Capture the cell that displays the provided text and extract its [x, y] central coordinate. 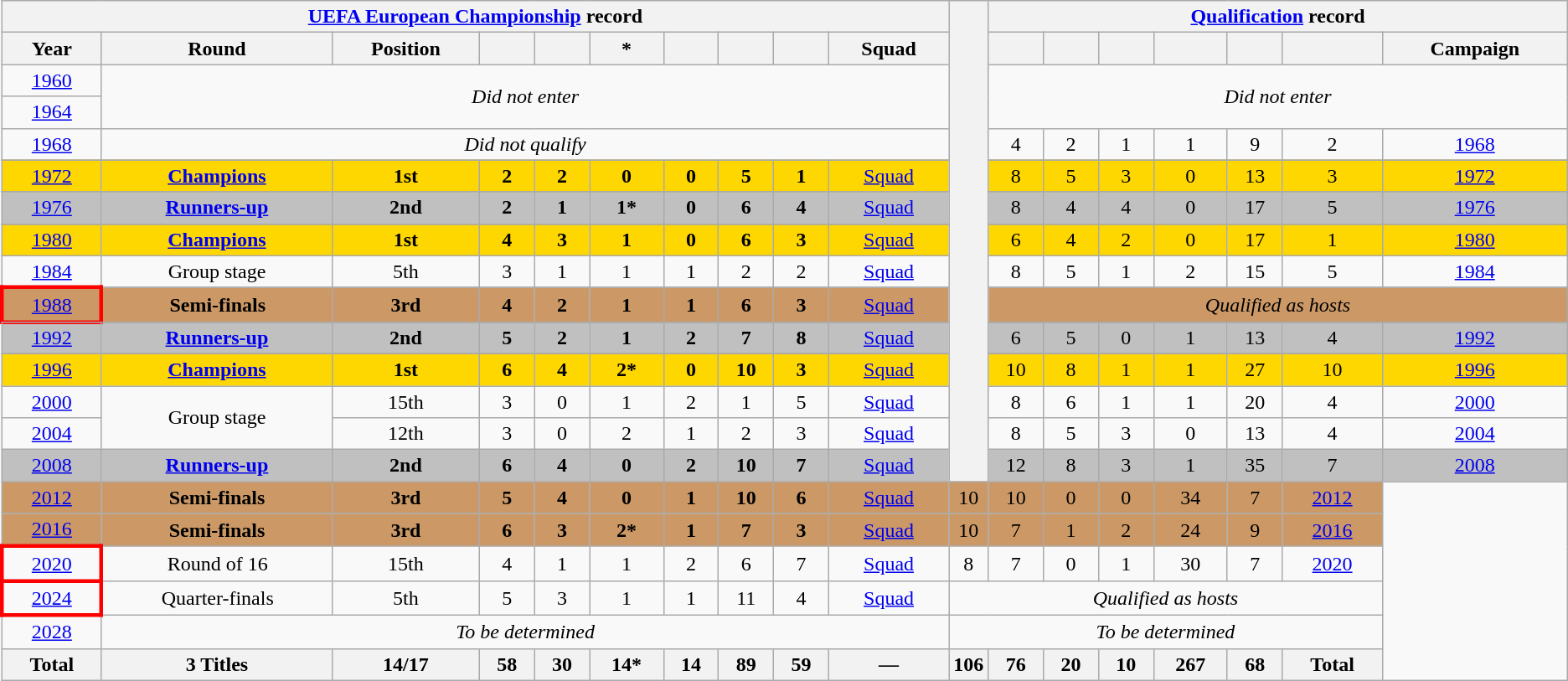
24 [1190, 530]
Campaign [1474, 49]
2024 [52, 598]
58 [507, 664]
Position [406, 49]
14 [691, 664]
Year [52, 49]
Did not qualify [524, 144]
2028 [52, 632]
59 [802, 664]
Qualification record [1278, 17]
Round of 16 [216, 563]
15 [1255, 271]
1988 [52, 305]
Round [216, 49]
267 [1190, 664]
34 [1190, 498]
76 [1016, 664]
1* [627, 208]
106 [968, 664]
Quarter-finals [216, 598]
11 [746, 598]
* [627, 49]
14* [627, 664]
35 [1255, 466]
1960 [52, 80]
27 [1255, 369]
UEFA European Championship record [475, 17]
1964 [52, 112]
3 Titles [216, 664]
14/17 [406, 664]
89 [746, 664]
12th [406, 434]
68 [1255, 664]
— [888, 664]
12 [1016, 466]
